Find where the given text appears and provide that cell's center as [X, Y] coordinate. 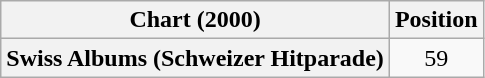
59 [436, 58]
Chart (2000) [196, 20]
Swiss Albums (Schweizer Hitparade) [196, 58]
Position [436, 20]
